Scan for the cell matching the given text and deliver its (X, Y) coordinate at center. 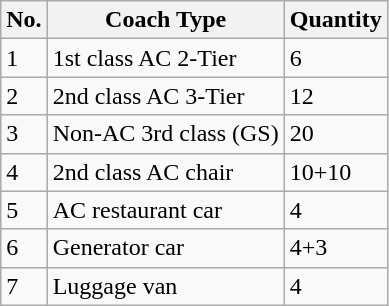
1st class AC 2-Tier (166, 58)
20 (336, 134)
1 (24, 58)
No. (24, 20)
2 (24, 96)
5 (24, 210)
3 (24, 134)
10+10 (336, 172)
2nd class AC chair (166, 172)
Generator car (166, 248)
12 (336, 96)
Non-AC 3rd class (GS) (166, 134)
4+3 (336, 248)
Coach Type (166, 20)
Luggage van (166, 286)
Quantity (336, 20)
2nd class AC 3-Tier (166, 96)
AC restaurant car (166, 210)
7 (24, 286)
